Identify which cell holds the provided text, then report its [x, y] central coordinate. 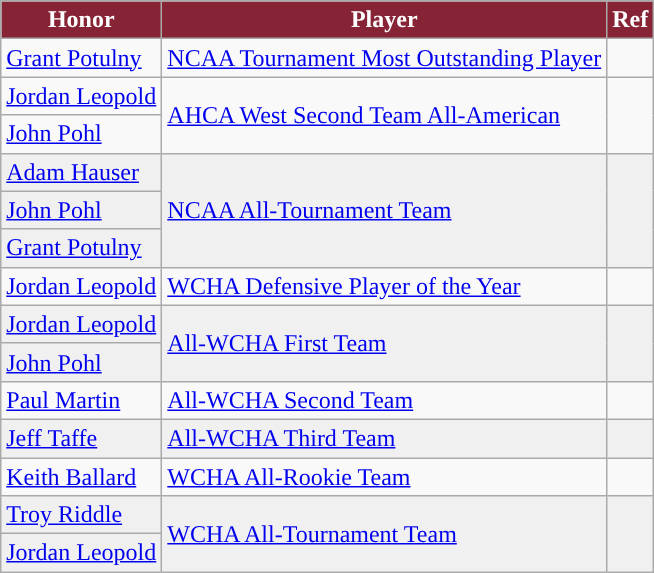
WCHA Defensive Player of the Year [384, 286]
Honor [82, 20]
Player [384, 20]
All-WCHA Third Team [384, 438]
WCHA All-Tournament Team [384, 534]
Troy Riddle [82, 515]
Paul Martin [82, 400]
AHCA West Second Team All-American [384, 115]
NCAA Tournament Most Outstanding Player [384, 58]
Adam Hauser [82, 172]
All-WCHA First Team [384, 343]
Jeff Taffe [82, 438]
All-WCHA Second Team [384, 400]
NCAA All-Tournament Team [384, 210]
Keith Ballard [82, 477]
WCHA All-Rookie Team [384, 477]
Ref [630, 20]
